Find where the given text appears and provide that cell's center as (X, Y) coordinate. 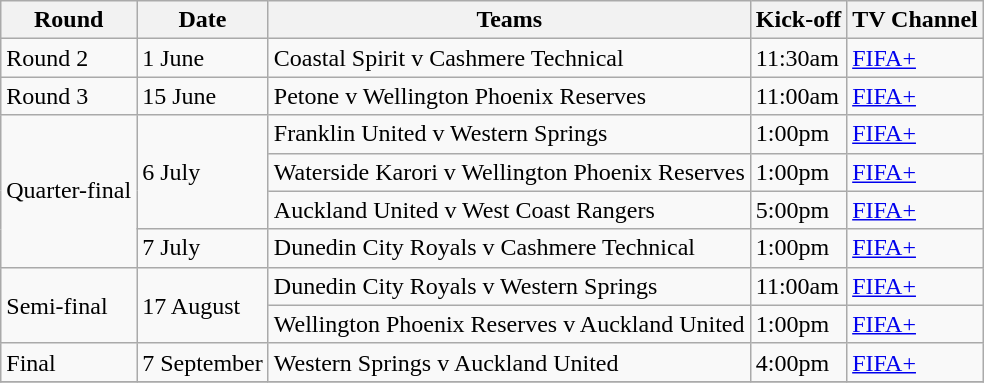
Date (203, 20)
Dunedin City Royals v Western Springs (509, 286)
11:30am (798, 58)
Teams (509, 20)
Waterside Karori v Wellington Phoenix Reserves (509, 172)
Kick-off (798, 20)
Western Springs v Auckland United (509, 362)
5:00pm (798, 210)
7 July (203, 248)
Round 3 (69, 96)
Round (69, 20)
Franklin United v Western Springs (509, 134)
TV Channel (916, 20)
Wellington Phoenix Reserves v Auckland United (509, 324)
6 July (203, 172)
Semi-final (69, 305)
Dunedin City Royals v Cashmere Technical (509, 248)
Round 2 (69, 58)
Coastal Spirit v Cashmere Technical (509, 58)
Auckland United v West Coast Rangers (509, 210)
4:00pm (798, 362)
17 August (203, 305)
Quarter-final (69, 191)
Final (69, 362)
Petone v Wellington Phoenix Reserves (509, 96)
7 September (203, 362)
15 June (203, 96)
1 June (203, 58)
